Provide the [X, Y] coordinate of the cell's center where the given text is located.  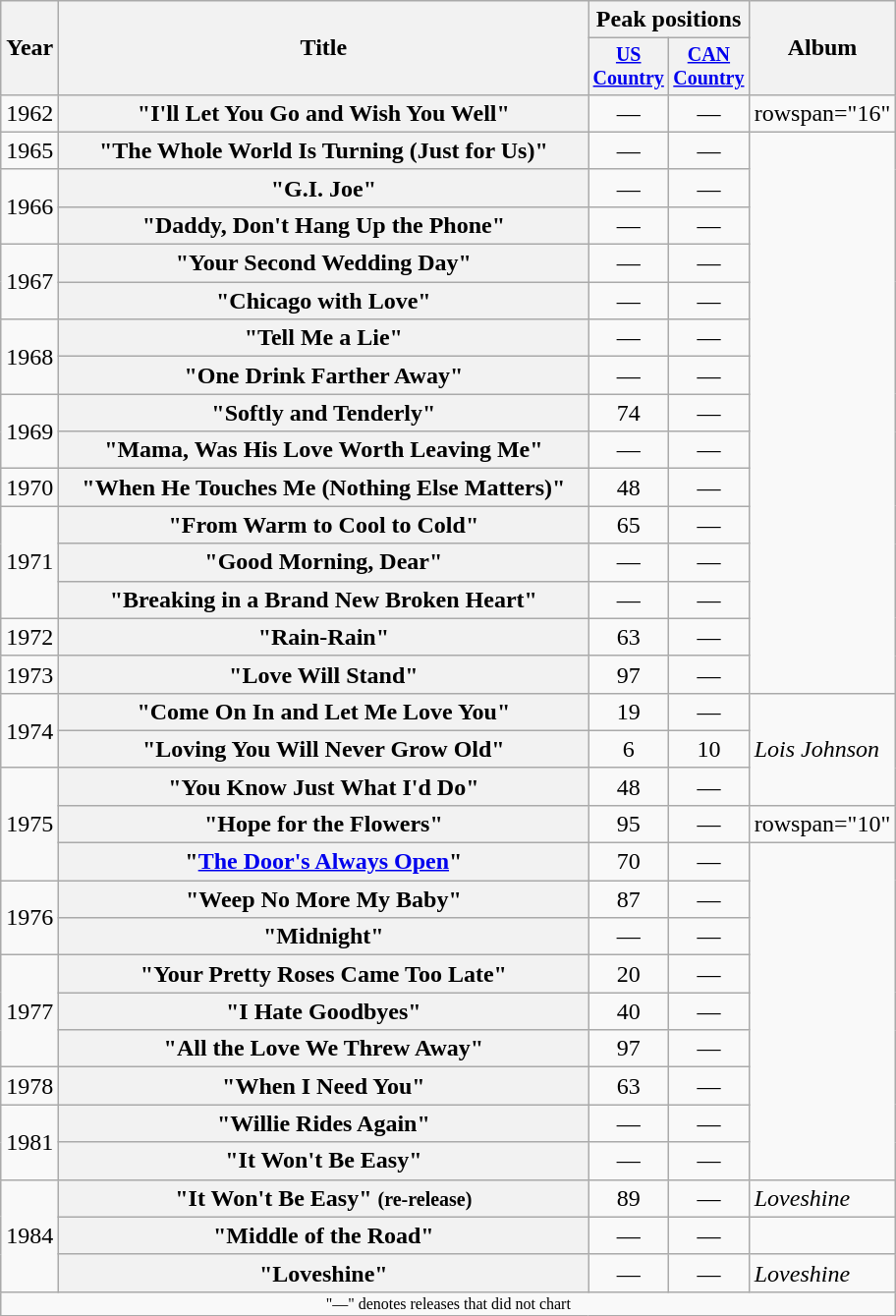
Title [324, 48]
"Breaking in a Brand New Broken Heart" [324, 600]
6 [629, 749]
1975 [29, 824]
Year [29, 48]
"Good Morning, Dear" [324, 562]
rowspan="10" [822, 824]
US Country [629, 67]
"Rain-Rain" [324, 637]
1984 [29, 1235]
"Daddy, Don't Hang Up the Phone" [324, 225]
1977 [29, 1011]
"It Won't Be Easy" (re-release) [324, 1198]
20 [629, 974]
Peak positions [668, 20]
"When I Need You" [324, 1086]
"Middle of the Road" [324, 1235]
1966 [29, 206]
1970 [29, 487]
"Weep No More My Baby" [324, 899]
"The Door's Always Open" [324, 862]
19 [629, 712]
"I Hate Goodbyes" [324, 1011]
"Softly and Tenderly" [324, 413]
74 [629, 413]
"The Whole World Is Turning (Just for Us)" [324, 150]
"You Know Just What I'd Do" [324, 786]
"When He Touches Me (Nothing Else Matters)" [324, 487]
"Mama, Was His Love Worth Leaving Me" [324, 450]
"It Won't Be Easy" [324, 1161]
70 [629, 862]
1973 [29, 674]
89 [629, 1198]
"Tell Me a Lie" [324, 338]
"—" denotes releases that did not chart [448, 1303]
"From Warm to Cool to Cold" [324, 525]
1978 [29, 1086]
Lois Johnson [822, 749]
1967 [29, 282]
"One Drink Farther Away" [324, 375]
Album [822, 48]
1972 [29, 637]
1969 [29, 431]
"Chicago with Love" [324, 301]
1981 [29, 1142]
"I'll Let You Go and Wish You Well" [324, 113]
40 [629, 1011]
87 [629, 899]
1962 [29, 113]
"All the Love We Threw Away" [324, 1049]
10 [709, 749]
1974 [29, 730]
"Willie Rides Again" [324, 1123]
"Midnight" [324, 937]
"Your Second Wedding Day" [324, 263]
95 [629, 824]
"Loveshine" [324, 1273]
1976 [29, 918]
"Loving You Will Never Grow Old" [324, 749]
65 [629, 525]
"Come On In and Let Me Love You" [324, 712]
"G.I. Joe" [324, 188]
"Hope for the Flowers" [324, 824]
CAN Country [709, 67]
rowspan="16" [822, 113]
1971 [29, 562]
1968 [29, 357]
"Love Will Stand" [324, 674]
1965 [29, 150]
"Your Pretty Roses Came Too Late" [324, 974]
